For the text-containing cell, return its midpoint in (X, Y) coordinate format. 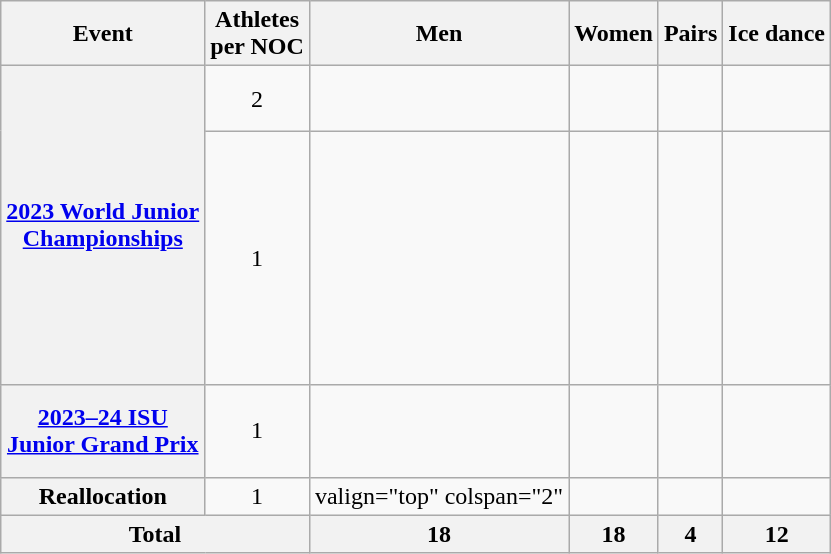
12 (777, 534)
Pairs (690, 34)
2023 World JuniorChampionships (103, 226)
valign="top" colspan="2" (438, 496)
Event (103, 34)
Women (614, 34)
Men (438, 34)
4 (690, 534)
Athletesper NOC (258, 34)
2 (258, 98)
Reallocation (103, 496)
Total (156, 534)
Ice dance (777, 34)
2023–24 ISUJunior Grand Prix (103, 431)
